Pinpoint the cell where the given text exists, returning its (x, y) midpoint coordinate. 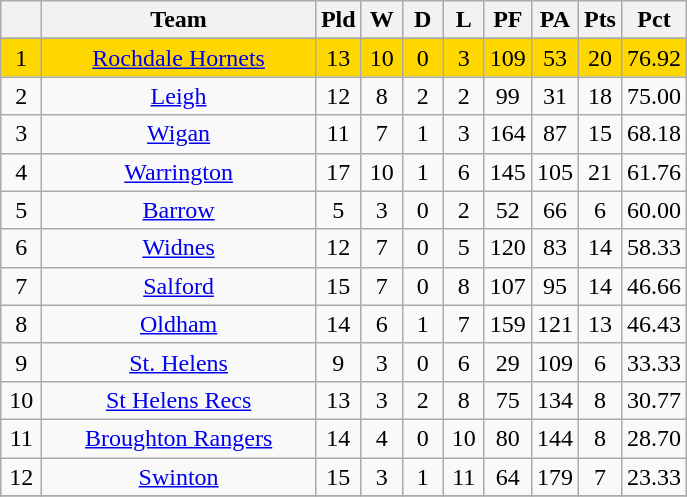
21 (600, 172)
St Helens Recs (179, 400)
30.77 (654, 400)
W (382, 20)
66 (554, 210)
53 (554, 58)
Team (179, 20)
Pts (600, 20)
Rochdale Hornets (179, 58)
29 (508, 362)
99 (508, 96)
Salford (179, 286)
75 (508, 400)
D (422, 20)
Swinton (179, 477)
28.70 (654, 438)
159 (508, 324)
64 (508, 477)
Wigan (179, 134)
68.18 (654, 134)
107 (508, 286)
31 (554, 96)
Warrington (179, 172)
46.66 (654, 286)
20 (600, 58)
75.00 (654, 96)
Leigh (179, 96)
179 (554, 477)
PA (554, 20)
46.43 (654, 324)
18 (600, 96)
Pct (654, 20)
76.92 (654, 58)
144 (554, 438)
Broughton Rangers (179, 438)
23.33 (654, 477)
61.76 (654, 172)
120 (508, 248)
St. Helens (179, 362)
121 (554, 324)
105 (554, 172)
60.00 (654, 210)
164 (508, 134)
87 (554, 134)
95 (554, 286)
145 (508, 172)
Pld (338, 20)
Widnes (179, 248)
Oldham (179, 324)
58.33 (654, 248)
17 (338, 172)
83 (554, 248)
33.33 (654, 362)
80 (508, 438)
52 (508, 210)
L (464, 20)
Barrow (179, 210)
134 (554, 400)
PF (508, 20)
